Scan for the cell matching the given text and deliver its (x, y) coordinate at center. 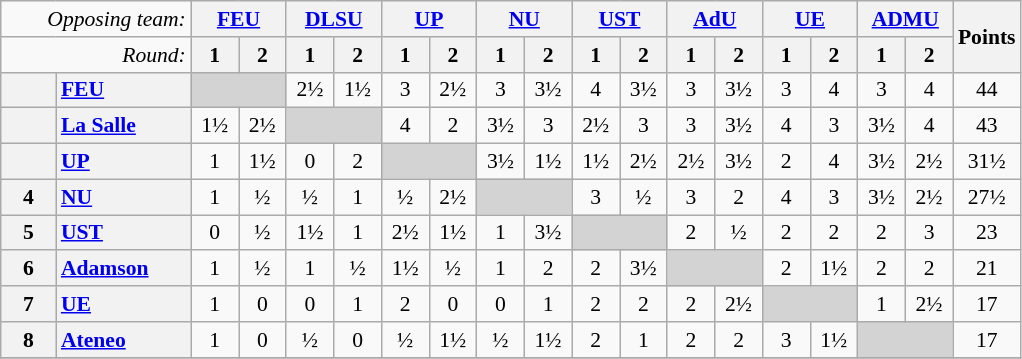
21 (987, 269)
Adamson (124, 269)
Opposing team: (96, 19)
31½ (987, 162)
La Salle (124, 126)
27½ (987, 197)
Points (987, 36)
23 (987, 233)
5 (28, 233)
DLSU (334, 19)
Round: (96, 55)
43 (987, 126)
8 (28, 340)
44 (987, 90)
Ateneo (124, 340)
6 (28, 269)
AdU (714, 19)
ADMU (906, 19)
7 (28, 304)
